Locate the cell with the specified text and output its [x, y] center coordinate. 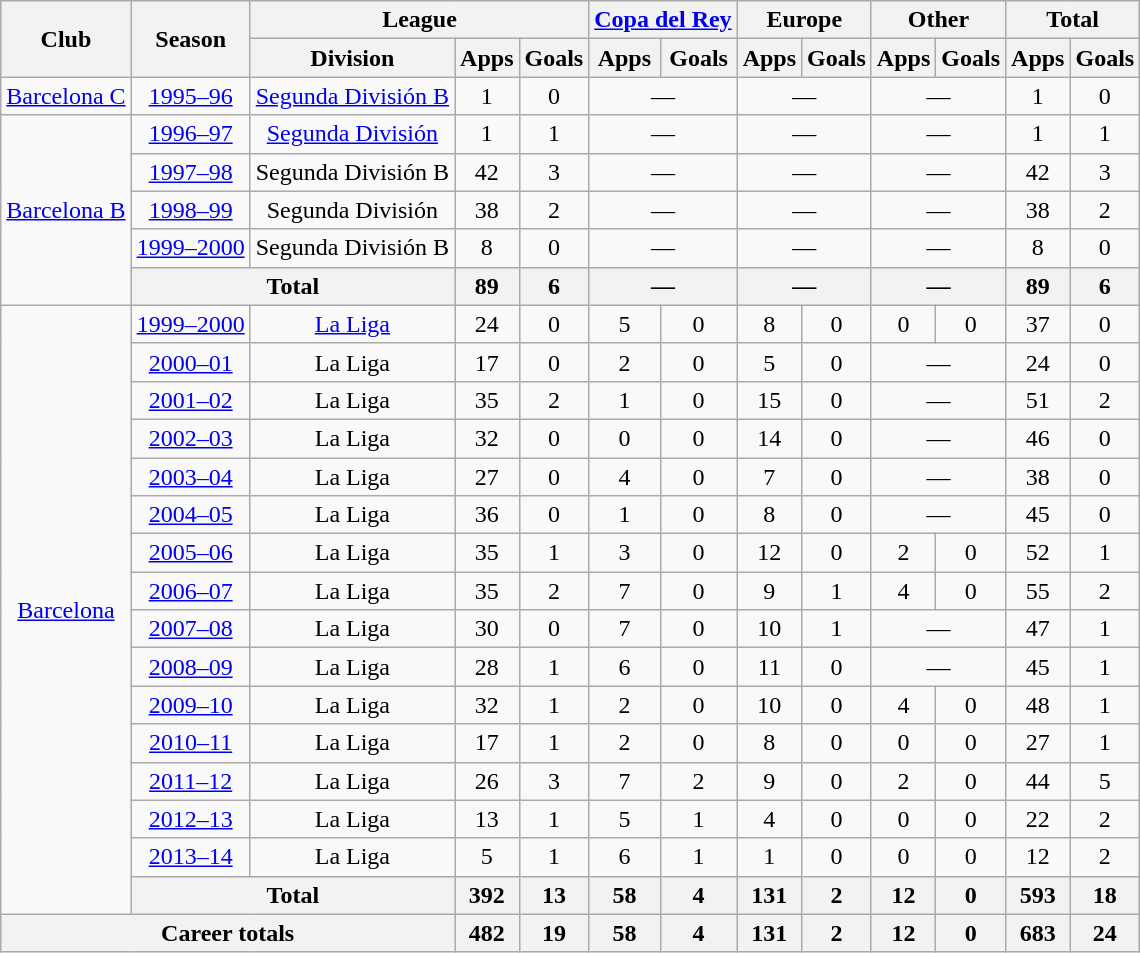
2004–05 [190, 515]
Career totals [228, 933]
Barcelona C [66, 96]
2002–03 [190, 438]
2011–12 [190, 781]
47 [1038, 629]
22 [1038, 819]
2001–02 [190, 400]
15 [769, 400]
1995–96 [190, 96]
36 [487, 515]
2010–11 [190, 743]
30 [487, 629]
2007–08 [190, 629]
55 [1038, 591]
1996–97 [190, 134]
2012–13 [190, 819]
1998–99 [190, 210]
18 [1105, 895]
11 [769, 667]
46 [1038, 438]
Club [66, 39]
1997–98 [190, 172]
482 [487, 933]
2005–06 [190, 553]
37 [1038, 324]
Division [352, 58]
26 [487, 781]
44 [1038, 781]
593 [1038, 895]
Season [190, 39]
51 [1038, 400]
19 [554, 933]
Barcelona [66, 610]
Other [938, 20]
392 [487, 895]
2003–04 [190, 477]
2009–10 [190, 705]
14 [769, 438]
Europe [804, 20]
2008–09 [190, 667]
Copa del Rey [663, 20]
2000–01 [190, 362]
48 [1038, 705]
2013–14 [190, 857]
683 [1038, 933]
28 [487, 667]
League [420, 20]
52 [1038, 553]
Barcelona B [66, 210]
2006–07 [190, 591]
